Find where the given text appears and provide that cell's center as [X, Y] coordinate. 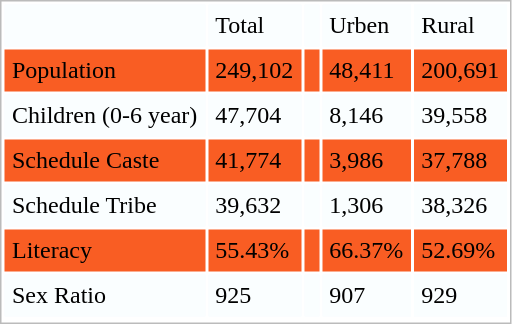
55.43% [254, 251]
39,632 [254, 205]
Schedule Tribe [104, 205]
1,306 [366, 205]
929 [460, 295]
Rural [460, 25]
48,411 [366, 71]
Population [104, 71]
3,986 [366, 161]
47,704 [254, 115]
38,326 [460, 205]
39,558 [460, 115]
66.37% [366, 251]
Schedule Caste [104, 161]
907 [366, 295]
41,774 [254, 161]
Urben [366, 25]
52.69% [460, 251]
200,691 [460, 71]
249,102 [254, 71]
Literacy [104, 251]
Children (0-6 year) [104, 115]
Sex Ratio [104, 295]
Total [254, 25]
925 [254, 295]
8,146 [366, 115]
37,788 [460, 161]
